Capture the cell that displays the provided text and extract its [X, Y] central coordinate. 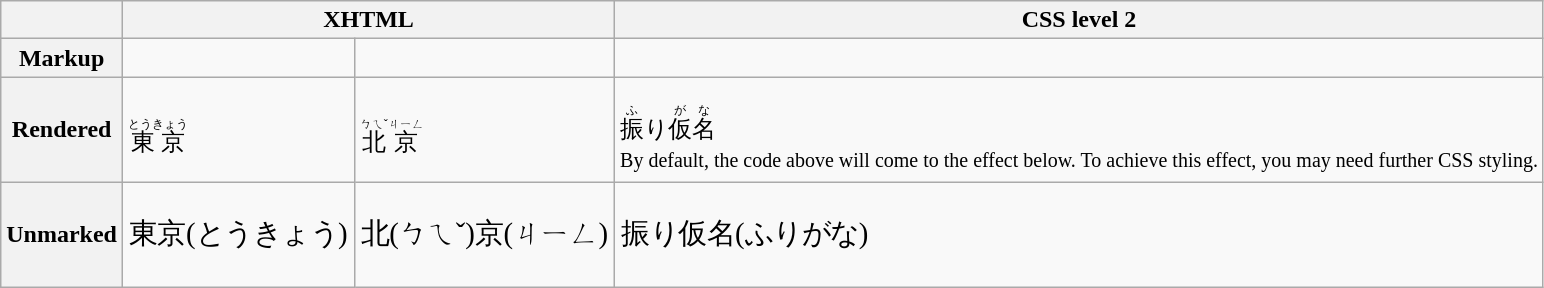
東京(とうきょう) [238, 234]
北(ㄅㄟˇ)京(ㄐㄧㄥ) [484, 234]
北(ㄅㄟˇ) 京(ㄐㄧㄥ) [484, 130]
CSS level 2 [1080, 20]
Markup [62, 58]
Unmarked [62, 234]
振(ふ)り仮(が)名(な) By default, the code above will come to the effect below. To achieve this effect, you may need further CSS styling. [1080, 130]
東京( とうきょう) [238, 130]
Rendered [62, 130]
振り仮名(ふりがな) [1080, 234]
XHTML [368, 20]
